Scan for the cell matching the given text and deliver its (X, Y) coordinate at center. 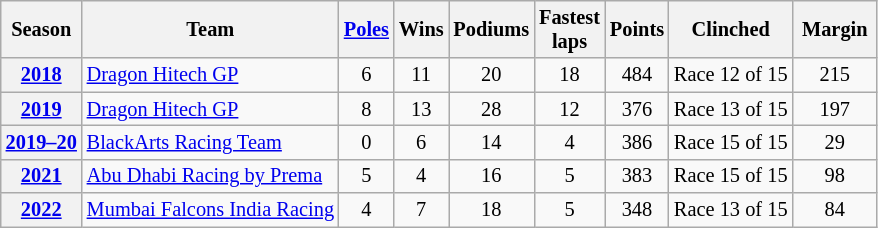
Wins (422, 29)
383 (637, 176)
Fastest laps (570, 29)
Abu Dhabi Racing by Prema (210, 176)
2022 (42, 210)
348 (637, 210)
2019–20 (42, 142)
2019 (42, 109)
Podiums (491, 29)
Team (210, 29)
12 (570, 109)
20 (491, 75)
2021 (42, 176)
13 (422, 109)
14 (491, 142)
Points (637, 29)
11 (422, 75)
Poles (366, 29)
28 (491, 109)
484 (637, 75)
386 (637, 142)
8 (366, 109)
29 (834, 142)
Margin (834, 29)
BlackArts Racing Team (210, 142)
215 (834, 75)
376 (637, 109)
2018 (42, 75)
Race 12 of 15 (730, 75)
84 (834, 210)
Mumbai Falcons India Racing (210, 210)
197 (834, 109)
98 (834, 176)
16 (491, 176)
Clinched (730, 29)
7 (422, 210)
0 (366, 142)
Season (42, 29)
